Find where the given text appears and provide that cell's center as (X, Y) coordinate. 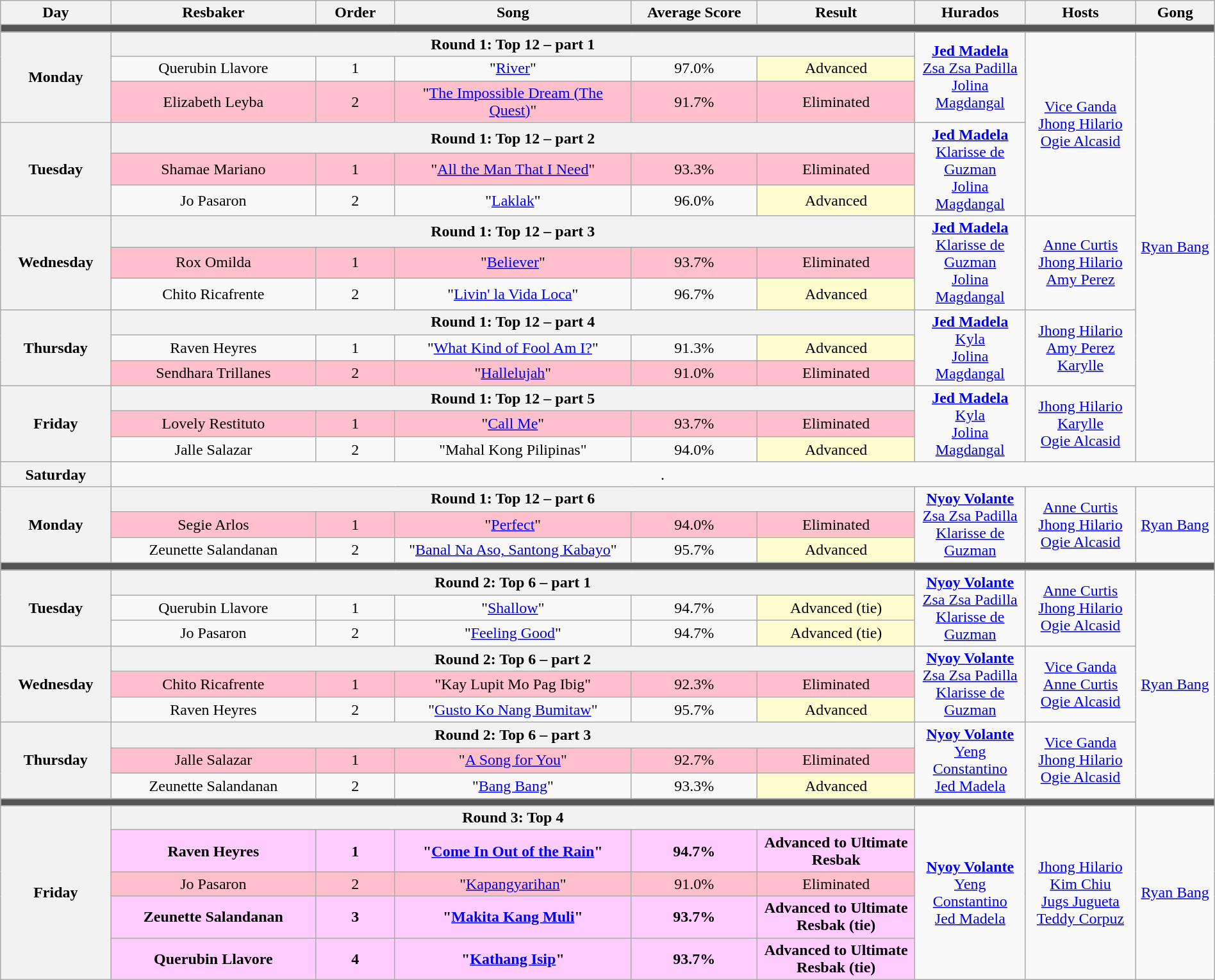
Round 1: Top 12 – part 2 (513, 138)
4 (355, 958)
"Banal Na Aso, Santong Kabayo" (513, 550)
Day (56, 13)
Round 1: Top 12 – part 5 (513, 398)
"Shallow" (513, 608)
"Come In Out of the Rain" (513, 851)
"Bang Bang" (513, 786)
Round 1: Top 12 – part 1 (513, 44)
Round 2: Top 6 – part 1 (513, 583)
91.3% (695, 348)
"A Song for You" (513, 760)
"Kapangyarihan" (513, 884)
Resbaker (213, 13)
"Makita Kang Muli" (513, 917)
Lovely Restituto (213, 424)
"Kathang Isip" (513, 958)
Jhong HilarioKim ChiuJugs JuguetaTeddy Corpuz (1080, 893)
Gong (1175, 13)
Hurados (970, 13)
"Kay Lupit Mo Pag Ibig" (513, 684)
Jhong HilarioAmy PerezKarylle (1080, 347)
Round 2: Top 6 – part 3 (513, 735)
Anne CurtisJhong HilarioAmy Perez (1080, 263)
96.7% (695, 293)
Rox Omilda (213, 263)
92.7% (695, 760)
"Laklak" (513, 200)
"Call Me" (513, 424)
Saturday (56, 474)
Elizabeth Leyba (213, 101)
Round 2: Top 6 – part 2 (513, 659)
Result (836, 13)
Round 3: Top 4 (513, 818)
"Feeling Good" (513, 633)
3 (355, 917)
92.3% (695, 684)
"River" (513, 69)
"Believer" (513, 263)
Round 1: Top 12 – part 3 (513, 232)
"Perfect" (513, 525)
97.0% (695, 69)
Sendhara Trillanes (213, 373)
96.0% (695, 200)
"Gusto Ko Nang Bumitaw" (513, 710)
Order (355, 13)
"Hallelujah" (513, 373)
"What Kind of Fool Am I?" (513, 348)
Average Score (695, 13)
Shamae Mariano (213, 169)
. (663, 474)
Segie Arlos (213, 525)
Jed MadelaZsa Zsa PadillaJolina Magdangal (970, 77)
"Livin' la Vida Loca" (513, 293)
"All the Man That I Need" (513, 169)
"Mahal Kong Pilipinas" (513, 450)
Round 1: Top 12 – part 6 (513, 499)
Jhong HilarioKarylleOgie Alcasid (1080, 424)
"The Impossible Dream (The Quest)" (513, 101)
Round 1: Top 12 – part 4 (513, 322)
Advanced to Ultimate Resbak (836, 851)
91.7% (695, 101)
Song (513, 13)
Hosts (1080, 13)
Vice GandaAnne CurtisOgie Alcasid (1080, 684)
